Find where the given text appears and provide that cell's center as (X, Y) coordinate. 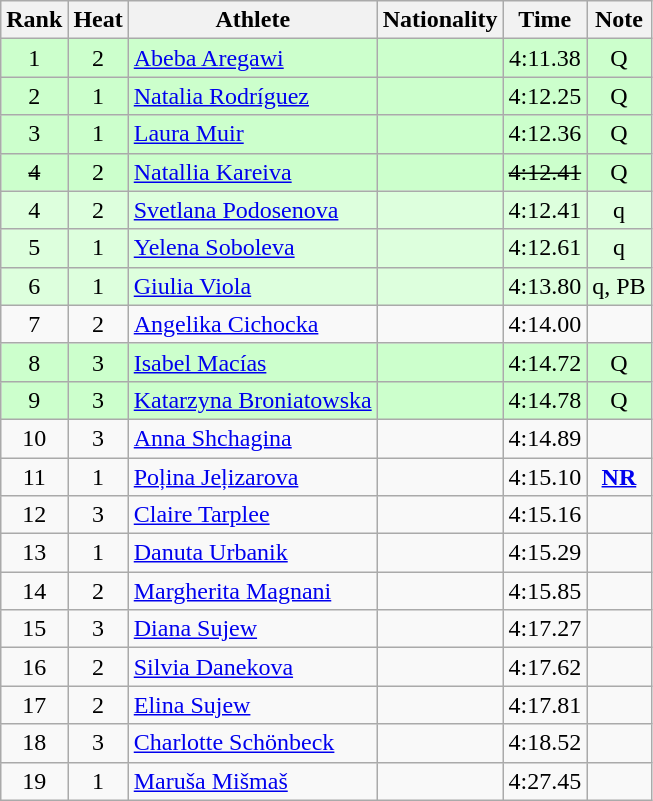
Danuta Urbanik (252, 553)
Charlotte Schönbeck (252, 743)
8 (34, 362)
11 (34, 477)
5 (34, 248)
19 (34, 781)
Nationality (440, 20)
Giulia Viola (252, 286)
4:12.25 (545, 96)
7 (34, 324)
Diana Sujew (252, 629)
4:17.81 (545, 705)
4:15.16 (545, 515)
Svetlana Podosenova (252, 210)
Abeba Aregawi (252, 58)
Silvia Danekova (252, 667)
Claire Tarplee (252, 515)
13 (34, 553)
12 (34, 515)
Natallia Kareiva (252, 172)
Maruša Mišmaš (252, 781)
4:14.72 (545, 362)
4:17.27 (545, 629)
Rank (34, 20)
q, PB (619, 286)
4:15.10 (545, 477)
17 (34, 705)
4:14.89 (545, 438)
16 (34, 667)
4:12.61 (545, 248)
4:14.00 (545, 324)
9 (34, 400)
Poļina Jeļizarova (252, 477)
4:15.29 (545, 553)
Yelena Soboleva (252, 248)
15 (34, 629)
4:27.45 (545, 781)
4:14.78 (545, 400)
Natalia Rodríguez (252, 96)
Isabel Macías (252, 362)
4:18.52 (545, 743)
4:13.80 (545, 286)
NR (619, 477)
Note (619, 20)
4:11.38 (545, 58)
18 (34, 743)
Heat (98, 20)
4:12.36 (545, 134)
Laura Muir (252, 134)
Elina Sujew (252, 705)
Margherita Magnani (252, 591)
6 (34, 286)
Athlete (252, 20)
4:15.85 (545, 591)
Katarzyna Broniatowska (252, 400)
Angelika Cichocka (252, 324)
4:17.62 (545, 667)
10 (34, 438)
14 (34, 591)
Time (545, 20)
Anna Shchagina (252, 438)
